Capture the cell that displays the provided text and extract its [x, y] central coordinate. 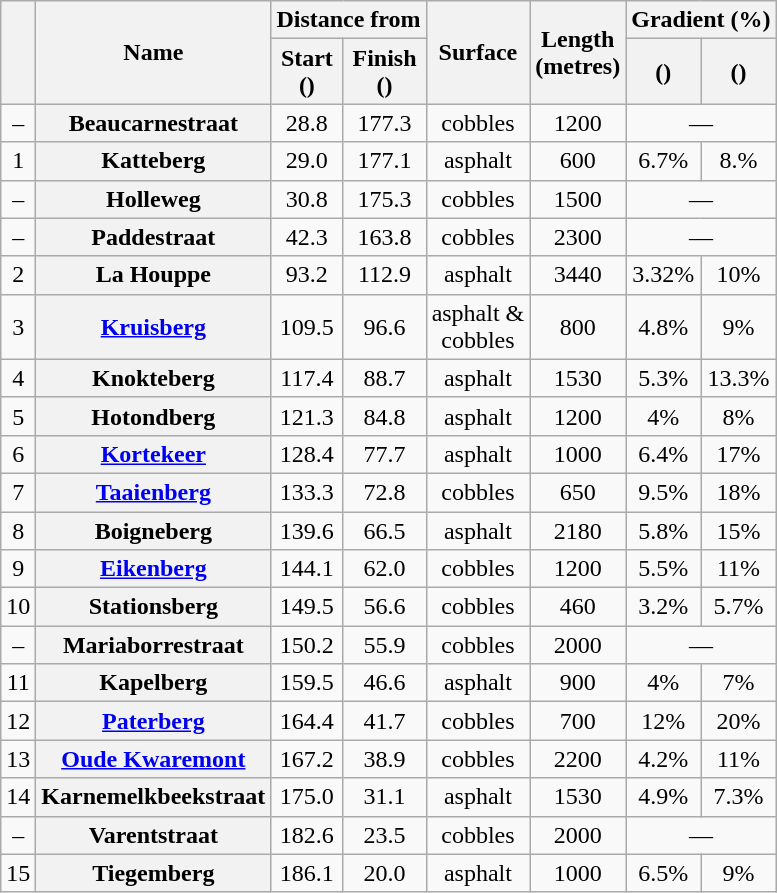
7.3% [738, 797]
Oude Kwaremont [154, 759]
10 [18, 607]
6.5% [664, 873]
6 [18, 454]
Tiegemberg [154, 873]
Stationsberg [154, 607]
15 [18, 873]
700 [578, 721]
Eikenberg [154, 569]
77.7 [384, 454]
29.0 [307, 161]
3.2% [664, 607]
7 [18, 492]
Mariaborrestraat [154, 645]
4.9% [664, 797]
Kortekeer [154, 454]
600 [578, 161]
12 [18, 721]
6.7% [664, 161]
30.8 [307, 199]
3440 [578, 275]
11 [18, 683]
150.2 [307, 645]
2300 [578, 237]
Hotondberg [154, 416]
42.3 [307, 237]
20% [738, 721]
asphalt &cobbles [478, 326]
144.1 [307, 569]
15% [738, 531]
Holleweg [154, 199]
62.0 [384, 569]
14 [18, 797]
88.7 [384, 378]
5.3% [664, 378]
18% [738, 492]
5.5% [664, 569]
650 [578, 492]
900 [578, 683]
41.7 [384, 721]
17% [738, 454]
56.6 [384, 607]
Karnemelkbeekstraat [154, 797]
4.8% [664, 326]
5.8% [664, 531]
8% [738, 416]
164.4 [307, 721]
23.5 [384, 835]
28.8 [307, 123]
460 [578, 607]
2200 [578, 759]
175.3 [384, 199]
139.6 [307, 531]
3.32% [664, 275]
55.9 [384, 645]
7% [738, 683]
177.1 [384, 161]
72.8 [384, 492]
10% [738, 275]
186.1 [307, 873]
128.4 [307, 454]
Length(metres) [578, 52]
Paddestraat [154, 237]
93.2 [307, 275]
La Houppe [154, 275]
66.5 [384, 531]
5 [18, 416]
167.2 [307, 759]
2180 [578, 531]
177.3 [384, 123]
9 [18, 569]
Varentstraat [154, 835]
163.8 [384, 237]
149.5 [307, 607]
Finish() [384, 72]
182.6 [307, 835]
Katteberg [154, 161]
13 [18, 759]
2 [18, 275]
1500 [578, 199]
Gradient (%) [701, 20]
Distance from [348, 20]
Taaienberg [154, 492]
84.8 [384, 416]
133.3 [307, 492]
112.9 [384, 275]
159.5 [307, 683]
117.4 [307, 378]
Kapelberg [154, 683]
9.5% [664, 492]
38.9 [384, 759]
Beaucarnestraat [154, 123]
20.0 [384, 873]
Boigneberg [154, 531]
13.3% [738, 378]
4.2% [664, 759]
Name [154, 52]
121.3 [307, 416]
12% [664, 721]
6.4% [664, 454]
8 [18, 531]
Start() [307, 72]
1 [18, 161]
Surface [478, 52]
Kruisberg [154, 326]
3 [18, 326]
5.7% [738, 607]
31.1 [384, 797]
96.6 [384, 326]
Knokteberg [154, 378]
46.6 [384, 683]
Paterberg [154, 721]
8.% [738, 161]
175.0 [307, 797]
800 [578, 326]
4 [18, 378]
109.5 [307, 326]
